Determine the (X, Y) coordinate at the center of the cell enclosing the given text.  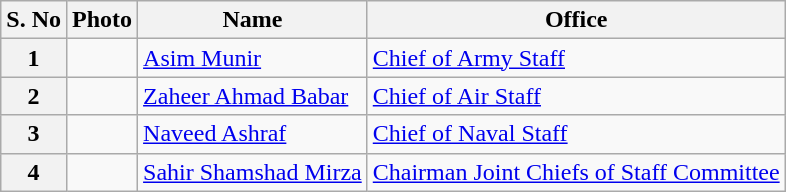
Zaheer Ahmad Babar (253, 96)
Naveed Ashraf (253, 134)
Office (576, 20)
Chief of Naval Staff (576, 134)
4 (34, 172)
Photo (102, 20)
S. No (34, 20)
1 (34, 58)
Chairman Joint Chiefs of Staff Committee (576, 172)
Asim Munir (253, 58)
Chief of Army Staff (576, 58)
3 (34, 134)
Name (253, 20)
2 (34, 96)
Chief of Air Staff (576, 96)
Sahir Shamshad Mirza (253, 172)
